Extract the [x, y] coordinate from the center of the cell holding the provided text.  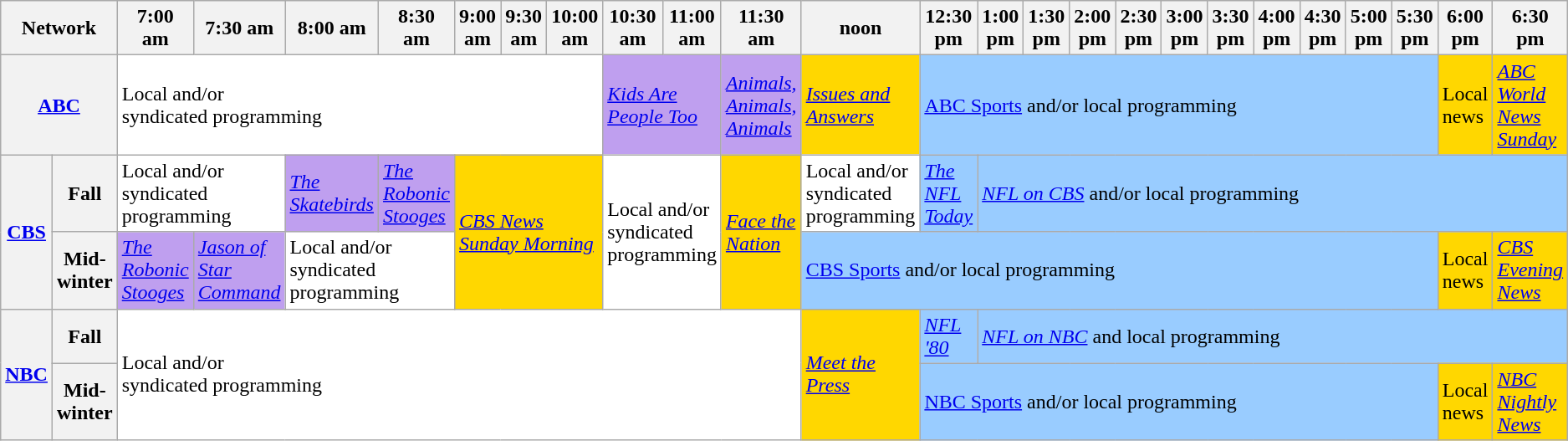
10:00 am [575, 28]
ABC World News Sunday [1530, 105]
Jason of Star Command [239, 270]
5:30 pm [1415, 28]
Issues and Answers [861, 105]
ABC Sports and/or local programming [1179, 105]
The NFL Today [948, 193]
CBS Evening News [1530, 270]
NFL on CBS and/or local programming [1273, 193]
4:00 pm [1276, 28]
CBS News Sunday Morning [529, 232]
Meet the Press [861, 375]
11:30 am [761, 28]
Face the Nation [761, 232]
8:00 am [331, 28]
2:00 pm [1092, 28]
1:00 pm [1000, 28]
9:30 am [524, 28]
2:30 pm [1139, 28]
3:30 pm [1231, 28]
NFL '80 [948, 336]
ABC [59, 105]
CBS [27, 232]
6:30 pm [1530, 28]
NBC [27, 375]
The Skatebirds [331, 193]
NBC Sports and/or local programming [1179, 402]
6:00 pm [1465, 28]
3:00 pm [1184, 28]
Network [59, 28]
Animals, Animals, Animals [761, 105]
noon [861, 28]
NBC Nightly News [1530, 402]
9:00 am [478, 28]
4:30 pm [1323, 28]
CBS Sports and/or local programming [1119, 270]
7:30 am [239, 28]
8:30 am [416, 28]
11:00 am [692, 28]
7:00 am [156, 28]
12:30 pm [948, 28]
1:30 pm [1047, 28]
Kids Are People Too [662, 105]
NFL on NBC and local programming [1273, 336]
10:30 am [633, 28]
5:00 pm [1368, 28]
